Return the [x, y] coordinate for the center point of the cell that contains the specified text.  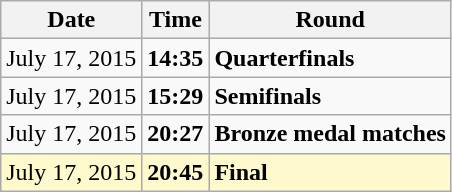
Quarterfinals [330, 58]
Date [72, 20]
20:45 [176, 172]
Final [330, 172]
14:35 [176, 58]
Semifinals [330, 96]
Round [330, 20]
15:29 [176, 96]
20:27 [176, 134]
Bronze medal matches [330, 134]
Time [176, 20]
